Scan for the cell matching the given text and deliver its [x, y] coordinate at center. 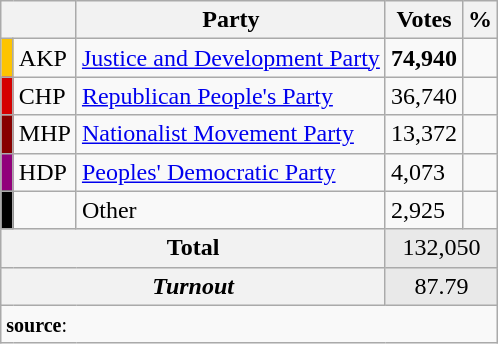
132,050 [441, 248]
Justice and Development Party [230, 58]
4,073 [424, 172]
Votes [424, 20]
Turnout [194, 286]
CHP [44, 96]
% [480, 20]
AKP [44, 58]
74,940 [424, 58]
MHP [44, 134]
2,925 [424, 210]
Nationalist Movement Party [230, 134]
87.79 [441, 286]
Republican People's Party [230, 96]
source: [250, 324]
Peoples' Democratic Party [230, 172]
Total [194, 248]
HDP [44, 172]
Party [230, 20]
13,372 [424, 134]
36,740 [424, 96]
Other [230, 210]
